Identify which cell holds the provided text, then report its [X, Y] central coordinate. 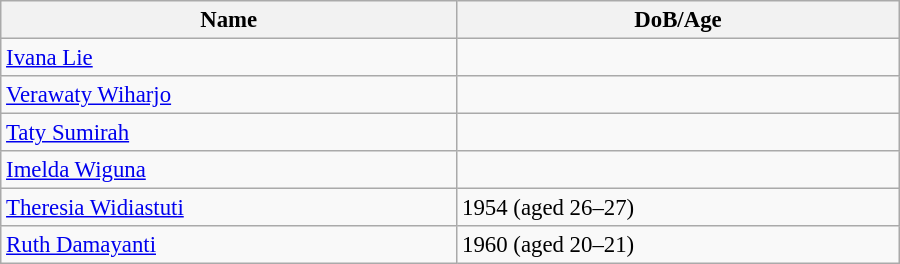
Ivana Lie [229, 58]
Imelda Wiguna [229, 170]
Verawaty Wiharjo [229, 95]
1960 (aged 20–21) [678, 245]
Theresia Widiastuti [229, 208]
DoB/Age [678, 20]
1954 (aged 26–27) [678, 208]
Taty Sumirah [229, 133]
Ruth Damayanti [229, 245]
Name [229, 20]
